Find where the given text appears and provide that cell's center as (x, y) coordinate. 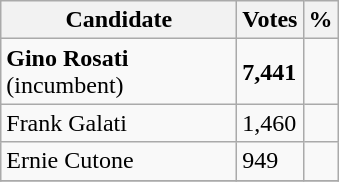
949 (270, 161)
Gino Rosati (incumbent) (119, 72)
1,460 (270, 123)
% (320, 20)
Votes (270, 20)
Candidate (119, 20)
Ernie Cutone (119, 161)
Frank Galati (119, 123)
7,441 (270, 72)
